Determine the (X, Y) coordinate at the center of the cell enclosing the given text.  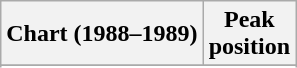
Chart (1988–1989) (102, 34)
Peakposition (249, 34)
